Output the (X, Y) coordinate of the center of the cell containing the given text.  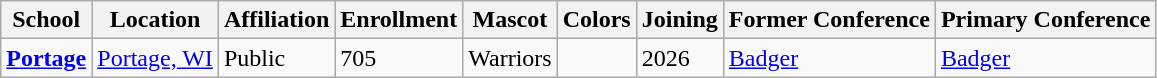
Primary Conference (1046, 20)
Affiliation (276, 20)
Former Conference (829, 20)
Enrollment (399, 20)
Joining (680, 20)
Warriors (510, 58)
Portage, WI (156, 58)
Portage (46, 58)
Colors (596, 20)
Mascot (510, 20)
Public (276, 58)
2026 (680, 58)
School (46, 20)
Location (156, 20)
705 (399, 58)
